Detect which cell encompasses the target text, then output its (x, y) center coordinate. 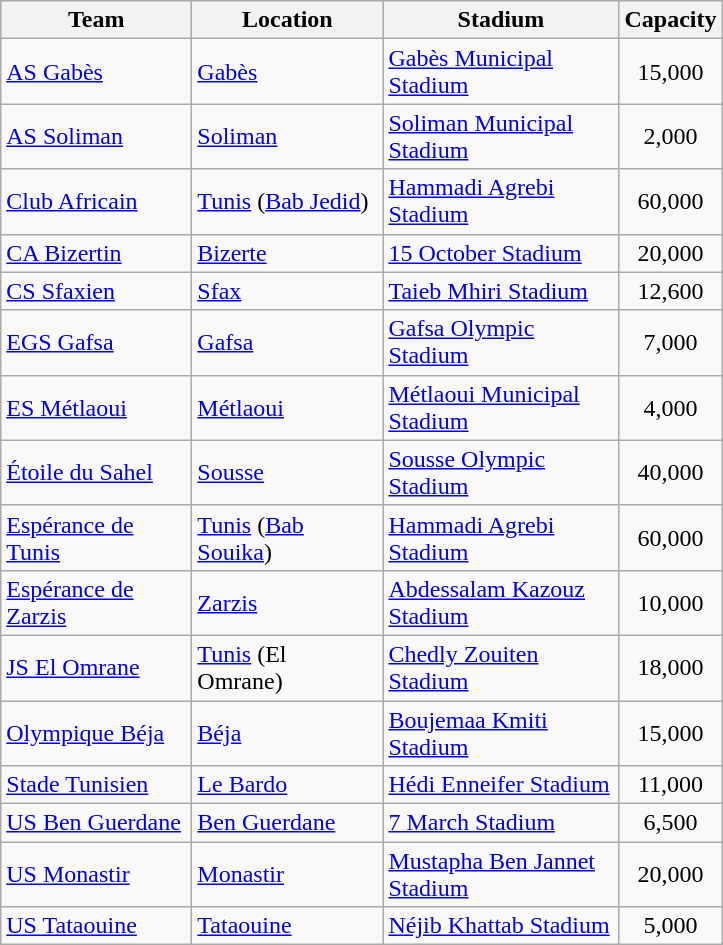
Gabès (288, 72)
Gabès Municipal Stadium (501, 72)
Métlaoui (288, 408)
Team (96, 20)
Stadium (501, 20)
Tunis (Bab Souika) (288, 538)
Béja (288, 732)
CS Sfaxien (96, 291)
CA Bizertin (96, 253)
Club Africain (96, 202)
Tunis (El Omrane) (288, 668)
Bizerte (288, 253)
Monastir (288, 874)
40,000 (670, 472)
Chedly Zouiten Stadium (501, 668)
EGS Gafsa (96, 342)
Gafsa (288, 342)
US Tataouine (96, 926)
Taieb Mhiri Stadium (501, 291)
7 March Stadium (501, 823)
Métlaoui Municipal Stadium (501, 408)
6,500 (670, 823)
Soliman (288, 136)
Stade Tunisien (96, 785)
AS Gabès (96, 72)
Le Bardo (288, 785)
AS Soliman (96, 136)
ES Métlaoui (96, 408)
2,000 (670, 136)
15 October Stadium (501, 253)
11,000 (670, 785)
18,000 (670, 668)
Sousse Olympic Stadium (501, 472)
12,600 (670, 291)
10,000 (670, 602)
Gafsa Olympic Stadium (501, 342)
US Ben Guerdane (96, 823)
Néjib Khattab Stadium (501, 926)
Capacity (670, 20)
Espérance de Zarzis (96, 602)
Soliman Municipal Stadium (501, 136)
JS El Omrane (96, 668)
Tataouine (288, 926)
Ben Guerdane (288, 823)
7,000 (670, 342)
Olympique Béja (96, 732)
Sfax (288, 291)
4,000 (670, 408)
5,000 (670, 926)
Sousse (288, 472)
Mustapha Ben Jannet Stadium (501, 874)
Boujemaa Kmiti Stadium (501, 732)
Tunis (Bab Jedid) (288, 202)
US Monastir (96, 874)
Hédi Enneifer Stadium (501, 785)
Abdessalam Kazouz Stadium (501, 602)
Zarzis (288, 602)
Espérance de Tunis (96, 538)
Location (288, 20)
Étoile du Sahel (96, 472)
